Output the (x, y) coordinate of the center of the cell containing the given text.  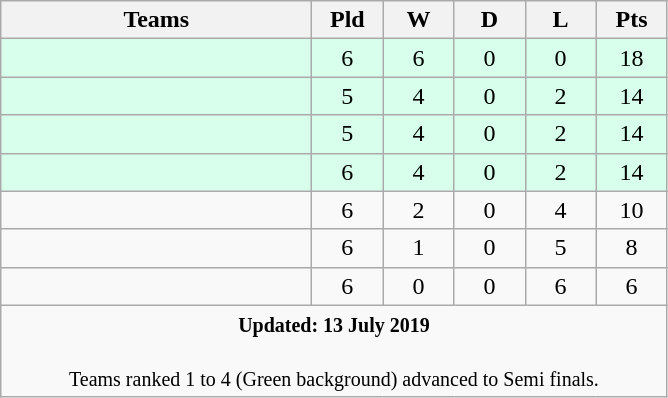
L (560, 20)
Updated: 13 July 2019 Teams ranked 1 to 4 (Green background) advanced to Semi finals. (334, 351)
18 (632, 58)
1 (418, 248)
Teams (156, 20)
W (418, 20)
8 (632, 248)
Pld (348, 20)
Pts (632, 20)
D (490, 20)
10 (632, 210)
